For the text-containing cell, return its midpoint in (X, Y) coordinate format. 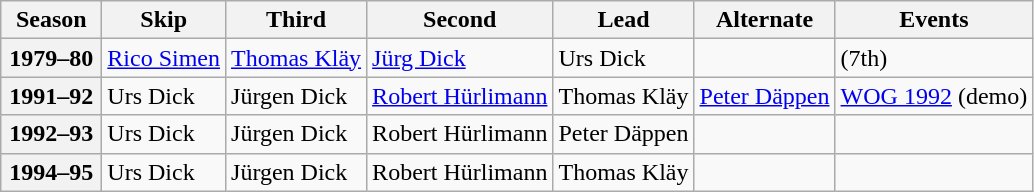
Events (934, 20)
Jürg Dick (460, 58)
Third (296, 20)
1992–93 (52, 134)
Rico Simen (164, 58)
Lead (624, 20)
(7th) (934, 58)
1991–92 (52, 96)
Second (460, 20)
1979–80 (52, 58)
Season (52, 20)
Alternate (764, 20)
Skip (164, 20)
WOG 1992 (demo) (934, 96)
1994–95 (52, 172)
